For the text-containing cell, return its midpoint in [x, y] coordinate format. 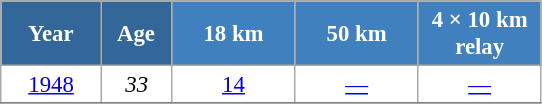
4 × 10 km relay [480, 34]
Age [136, 34]
33 [136, 85]
18 km [234, 34]
50 km [356, 34]
Year [52, 34]
1948 [52, 85]
14 [234, 85]
